Return [x, y] of the center of cell containing provided text 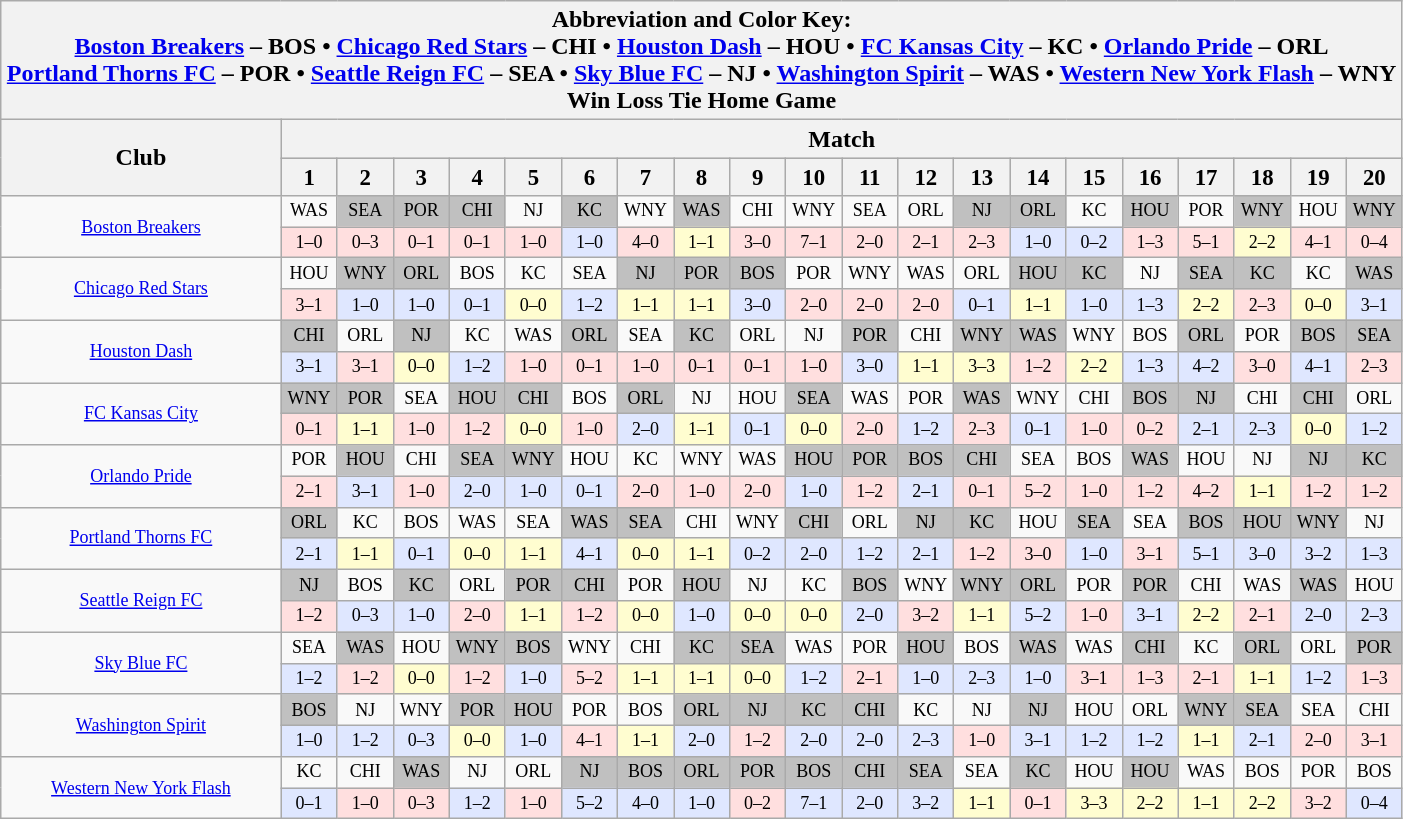
Club [141, 158]
13 [982, 177]
8 [702, 177]
18 [1262, 177]
4 [477, 177]
5 [533, 177]
20 [1374, 177]
17 [1206, 177]
Seattle Reign FC [141, 601]
Portland Thorns FC [141, 538]
10 [814, 177]
7 [645, 177]
15 [1094, 177]
Match [842, 139]
19 [1318, 177]
11 [870, 177]
6 [589, 177]
Orlando Pride [141, 476]
9 [758, 177]
FC Kansas City [141, 413]
14 [1038, 177]
16 [1150, 177]
1 [309, 177]
Western New York Flash [141, 788]
Washington Spirit [141, 725]
Houston Dash [141, 351]
Chicago Red Stars [141, 289]
2 [365, 177]
Sky Blue FC [141, 663]
12 [926, 177]
Boston Breakers [141, 226]
3 [421, 177]
